From the cell containing the given text, extract its center point as [X, Y] coordinate. 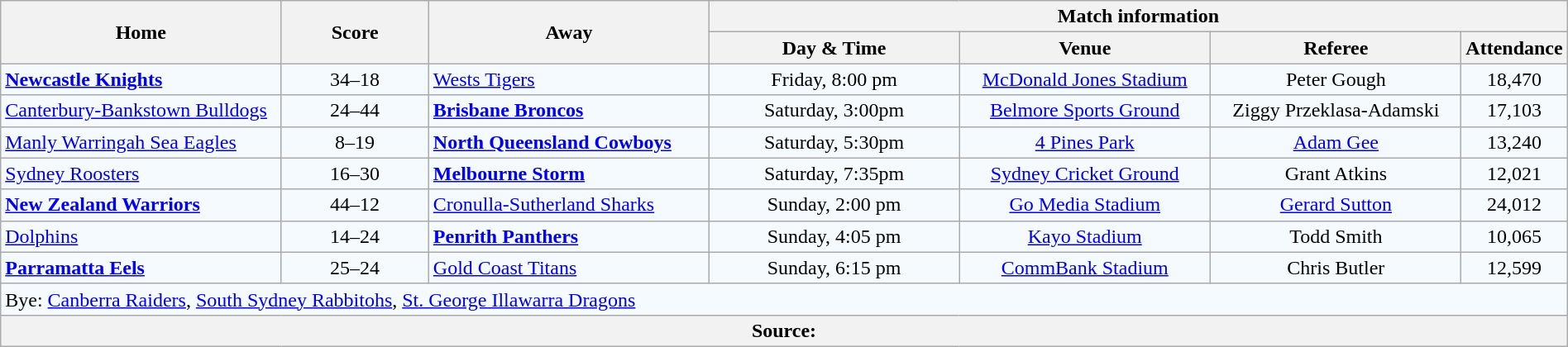
Adam Gee [1336, 142]
Saturday, 7:35pm [834, 173]
Peter Gough [1336, 79]
Canterbury-Bankstown Bulldogs [141, 111]
12,021 [1514, 173]
Sunday, 6:15 pm [834, 268]
Penrith Panthers [569, 236]
Dolphins [141, 236]
Belmore Sports Ground [1085, 111]
12,599 [1514, 268]
Gerard Sutton [1336, 205]
Brisbane Broncos [569, 111]
44–12 [355, 205]
34–18 [355, 79]
Referee [1336, 48]
Saturday, 3:00pm [834, 111]
Score [355, 32]
Newcastle Knights [141, 79]
24,012 [1514, 205]
Gold Coast Titans [569, 268]
Sunday, 2:00 pm [834, 205]
North Queensland Cowboys [569, 142]
Venue [1085, 48]
Day & Time [834, 48]
Sunday, 4:05 pm [834, 236]
Grant Atkins [1336, 173]
Wests Tigers [569, 79]
Cronulla-Sutherland Sharks [569, 205]
25–24 [355, 268]
Manly Warringah Sea Eagles [141, 142]
17,103 [1514, 111]
Bye: Canberra Raiders, South Sydney Rabbitohs, St. George Illawarra Dragons [784, 299]
New Zealand Warriors [141, 205]
Away [569, 32]
Sydney Cricket Ground [1085, 173]
Todd Smith [1336, 236]
Saturday, 5:30pm [834, 142]
CommBank Stadium [1085, 268]
14–24 [355, 236]
10,065 [1514, 236]
Melbourne Storm [569, 173]
Kayo Stadium [1085, 236]
Ziggy Przeklasa-Adamski [1336, 111]
18,470 [1514, 79]
Friday, 8:00 pm [834, 79]
13,240 [1514, 142]
4 Pines Park [1085, 142]
Source: [784, 330]
Go Media Stadium [1085, 205]
Chris Butler [1336, 268]
8–19 [355, 142]
16–30 [355, 173]
24–44 [355, 111]
Attendance [1514, 48]
Sydney Roosters [141, 173]
McDonald Jones Stadium [1085, 79]
Parramatta Eels [141, 268]
Home [141, 32]
Match information [1139, 17]
